Detect which cell encompasses the target text, then output its [X, Y] center coordinate. 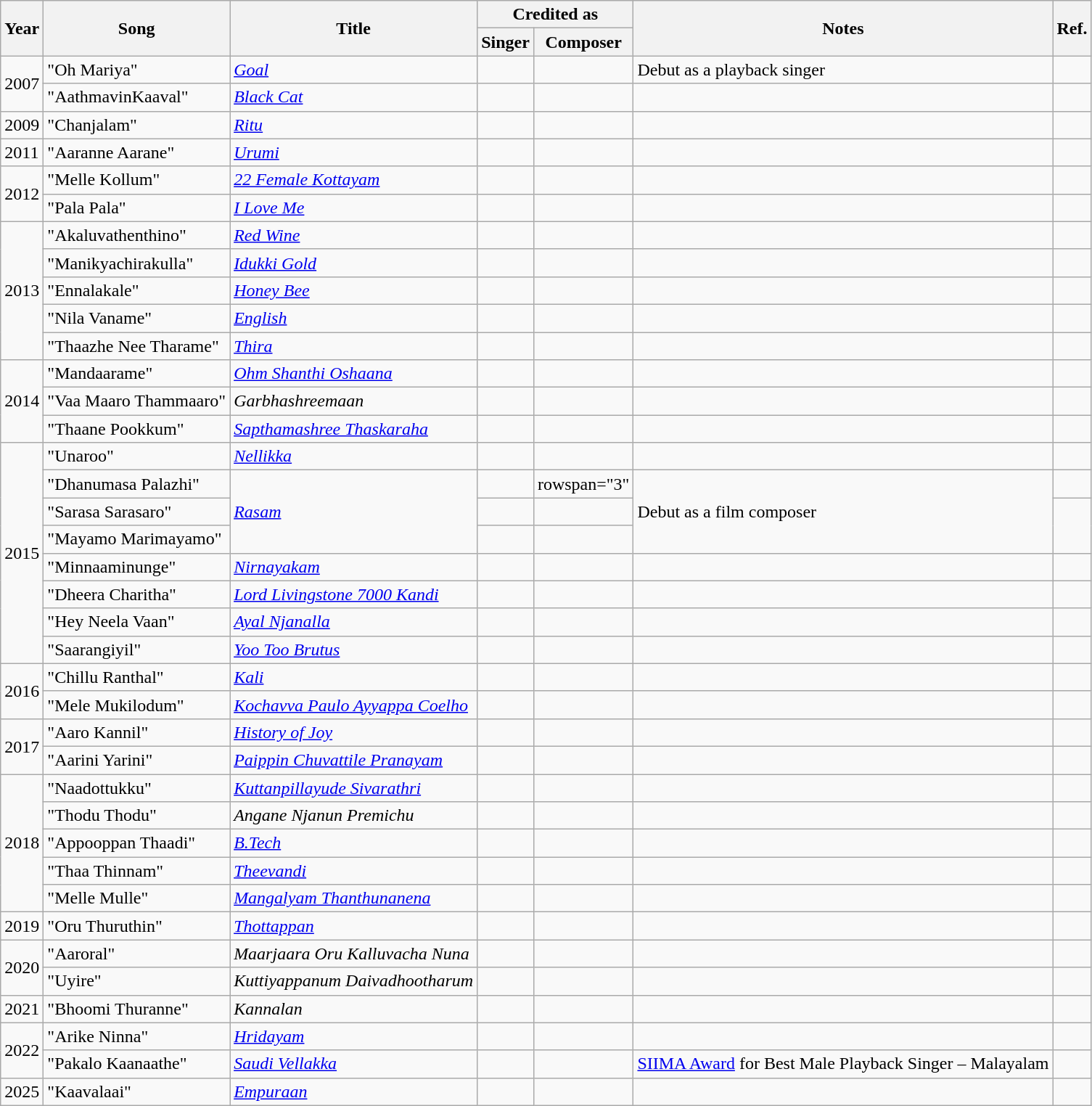
Ritu [354, 125]
Yoo Too Brutus [354, 650]
2021 [22, 1009]
"Uyire" [136, 981]
Nirnayakam [354, 567]
Ohm Shanthi Oshaana [354, 374]
"Sarasa Sarasaro" [136, 512]
Mangalyam Thanthunanena [354, 898]
"Saarangiyil" [136, 650]
Singer [506, 42]
2009 [22, 125]
"Appooppan Thaadi" [136, 843]
"Melle Kollum" [136, 180]
Idukki Gold [354, 263]
Paippin Chuvattile Pranayam [354, 760]
"Thodu Thodu" [136, 816]
2016 [22, 691]
"Mele Mukilodum" [136, 705]
2022 [22, 1050]
Debut as a film composer [843, 512]
"Naadottukku" [136, 787]
2011 [22, 152]
Garbhashreemaan [354, 401]
Year [22, 28]
Kuttiyappanum Daivadhootharum [354, 981]
Ayal Njanalla [354, 622]
"Mayamo Marimayamo" [136, 539]
Empuraan [354, 1091]
"Melle Mulle" [136, 898]
"Thaazhe Nee Tharame" [136, 346]
2015 [22, 553]
"Dheera Charitha" [136, 594]
2013 [22, 290]
Sapthamashree Thaskaraha [354, 429]
I Love Me [354, 208]
"Oh Mariya" [136, 70]
"Mandaarame" [136, 374]
2014 [22, 401]
Credited as [556, 15]
"Chanjalam" [136, 125]
2012 [22, 194]
Theevandi [354, 871]
Rasam [354, 512]
"Minnaaminunge" [136, 567]
"Aaroral" [136, 954]
Notes [843, 28]
"Chillu Ranthal" [136, 677]
"Bhoomi Thuranne" [136, 1009]
"Vaa Maaro Thammaaro" [136, 401]
Saudi Vellakka [354, 1064]
"Arike Ninna" [136, 1036]
Kannalan [354, 1009]
Kali [354, 677]
Thira [354, 346]
Black Cat [354, 97]
"Unaroo" [136, 456]
"Hey Neela Vaan" [136, 622]
22 Female Kottayam [354, 180]
SIIMA Award for Best Male Playback Singer – Malayalam [843, 1064]
Song [136, 28]
Honey Bee [354, 290]
"Aarini Yarini" [136, 760]
History of Joy [354, 732]
2025 [22, 1091]
Urumi [354, 152]
2007 [22, 83]
Lord Livingstone 7000 Kandi [354, 594]
"Kaavalaai" [136, 1091]
"AathmavinKaaval" [136, 97]
"Thaa Thinnam" [136, 871]
Nellikka [354, 456]
"Dhanumasa Palazhi" [136, 484]
Ref. [1072, 28]
Maarjaara Oru Kalluvacha Nuna [354, 954]
"Ennalakale" [136, 290]
Composer [583, 42]
2020 [22, 967]
B.Tech [354, 843]
"Thaane Pookkum" [136, 429]
"Pakalo Kaanaathe" [136, 1064]
"Akaluvathenthino" [136, 235]
2019 [22, 926]
"Aaranne Aarane" [136, 152]
2018 [22, 843]
2017 [22, 746]
Red Wine [354, 235]
rowspan="3" [583, 484]
Thottappan [354, 926]
Kochavva Paulo Ayyappa Coelho [354, 705]
"Manikyachirakulla" [136, 263]
Angane Njanun Premichu [354, 816]
"Oru Thuruthin" [136, 926]
"Pala Pala" [136, 208]
Title [354, 28]
Debut as a playback singer [843, 70]
"Nila Vaname" [136, 318]
Kuttanpillayude Sivarathri [354, 787]
English [354, 318]
"Aaro Kannil" [136, 732]
Goal [354, 70]
Hridayam [354, 1036]
